From the cell containing the given text, extract its center point as [x, y] coordinate. 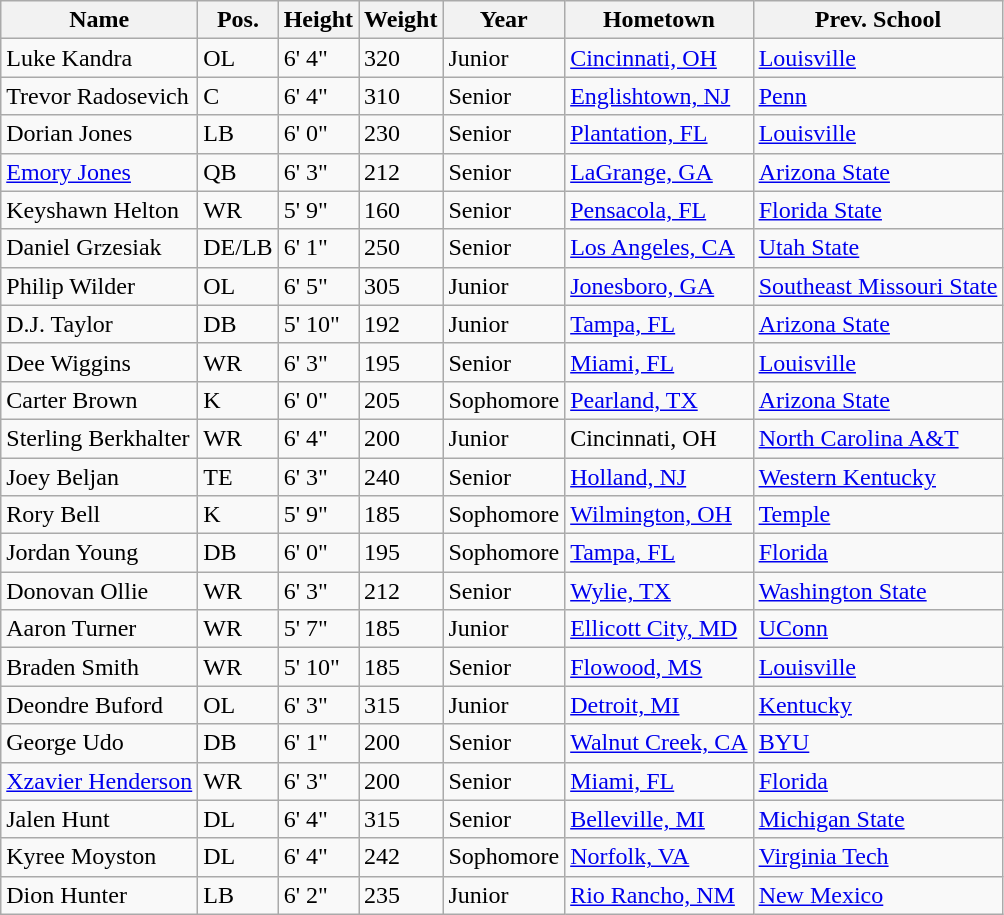
Virginia Tech [878, 857]
Plantation, FL [659, 134]
6' 2" [318, 895]
Dion Hunter [100, 895]
LaGrange, GA [659, 172]
New Mexico [878, 895]
Detroit, MI [659, 705]
Western Kentucky [878, 477]
Luke Kandra [100, 58]
Rio Rancho, NM [659, 895]
Height [318, 20]
Utah State [878, 248]
Temple [878, 515]
Dee Wiggins [100, 362]
Kentucky [878, 705]
Prev. School [878, 20]
Flowood, MS [659, 667]
Jalen Hunt [100, 819]
Keyshawn Helton [100, 210]
Englishtown, NJ [659, 96]
Holland, NJ [659, 477]
192 [401, 324]
Los Angeles, CA [659, 248]
Southeast Missouri State [878, 286]
Aaron Turner [100, 629]
DE/LB [238, 248]
Jonesboro, GA [659, 286]
320 [401, 58]
Belleville, MI [659, 819]
Norfolk, VA [659, 857]
Xzavier Henderson [100, 781]
Pensacola, FL [659, 210]
Rory Bell [100, 515]
Trevor Radosevich [100, 96]
Walnut Creek, CA [659, 743]
Pos. [238, 20]
242 [401, 857]
Weight [401, 20]
Hometown [659, 20]
Florida State [878, 210]
Pearland, TX [659, 400]
Wylie, TX [659, 591]
North Carolina A&T [878, 438]
Penn [878, 96]
Emory Jones [100, 172]
Philip Wilder [100, 286]
Ellicott City, MD [659, 629]
235 [401, 895]
Year [504, 20]
Wilmington, OH [659, 515]
QB [238, 172]
205 [401, 400]
Joey Beljan [100, 477]
Name [100, 20]
BYU [878, 743]
Braden Smith [100, 667]
Sterling Berkhalter [100, 438]
250 [401, 248]
310 [401, 96]
Donovan Ollie [100, 591]
160 [401, 210]
305 [401, 286]
6' 5" [318, 286]
Jordan Young [100, 553]
UConn [878, 629]
Dorian Jones [100, 134]
240 [401, 477]
TE [238, 477]
Carter Brown [100, 400]
5' 7" [318, 629]
Washington State [878, 591]
230 [401, 134]
D.J. Taylor [100, 324]
Deondre Buford [100, 705]
Michigan State [878, 819]
C [238, 96]
Kyree Moyston [100, 857]
Daniel Grzesiak [100, 248]
George Udo [100, 743]
